From the cell containing the given text, extract its center point as [x, y] coordinate. 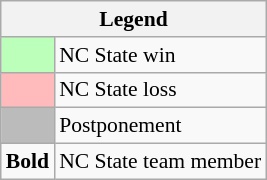
NC State loss [160, 90]
Postponement [160, 126]
NC State team member [160, 162]
Bold [28, 162]
NC State win [160, 55]
Legend [134, 19]
